Provide the [X, Y] coordinate of the cell's center where the given text is located.  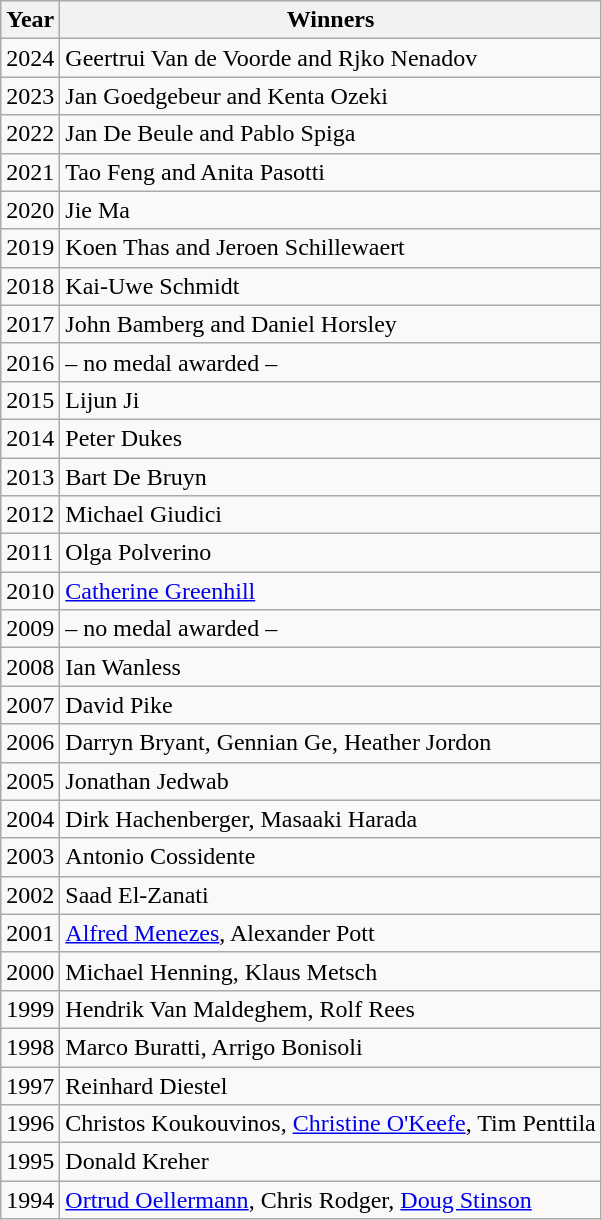
John Bamberg and Daniel Horsley [330, 324]
Kai-Uwe Schmidt [330, 286]
Saad El-Zanati [330, 895]
Christos Koukouvinos, Christine O'Keefe, Tim Penttila [330, 1124]
Reinhard Diestel [330, 1085]
Michael Henning, Klaus Metsch [330, 971]
2011 [30, 553]
1998 [30, 1047]
Marco Buratti, Arrigo Bonisoli [330, 1047]
2017 [30, 324]
Dirk Hachenberger, Masaaki Harada [330, 819]
Olga Polverino [330, 553]
2007 [30, 705]
2014 [30, 438]
David Pike [330, 705]
2010 [30, 591]
Donald Kreher [330, 1162]
Jan Goedgebeur and Kenta Ozeki [330, 96]
2013 [30, 477]
Koen Thas and Jeroen Schillewaert [330, 248]
2022 [30, 134]
2015 [30, 400]
Catherine Greenhill [330, 591]
Peter Dukes [330, 438]
2023 [30, 96]
Jonathan Jedwab [330, 781]
Lijun Ji [330, 400]
1997 [30, 1085]
Ortrud Oellermann, Chris Rodger, Doug Stinson [330, 1200]
2020 [30, 210]
2018 [30, 286]
1995 [30, 1162]
2006 [30, 743]
1996 [30, 1124]
2019 [30, 248]
Jan De Beule and Pablo Spiga [330, 134]
Tao Feng and Anita Pasotti [330, 172]
Year [30, 20]
Jie Ma [330, 210]
2008 [30, 667]
2012 [30, 515]
Alfred Menezes, Alexander Pott [330, 933]
2001 [30, 933]
Winners [330, 20]
Geertrui Van de Voorde and Rjko Nenadov [330, 58]
2024 [30, 58]
1999 [30, 1009]
Ian Wanless [330, 667]
2000 [30, 971]
Antonio Cossidente [330, 857]
2003 [30, 857]
2005 [30, 781]
Bart De Bruyn [330, 477]
2009 [30, 629]
2021 [30, 172]
Michael Giudici [330, 515]
2016 [30, 362]
2004 [30, 819]
Hendrik Van Maldeghem, Rolf Rees [330, 1009]
2002 [30, 895]
Darryn Bryant, Gennian Ge, Heather Jordon [330, 743]
1994 [30, 1200]
